For the text-containing cell, return its midpoint in [X, Y] coordinate format. 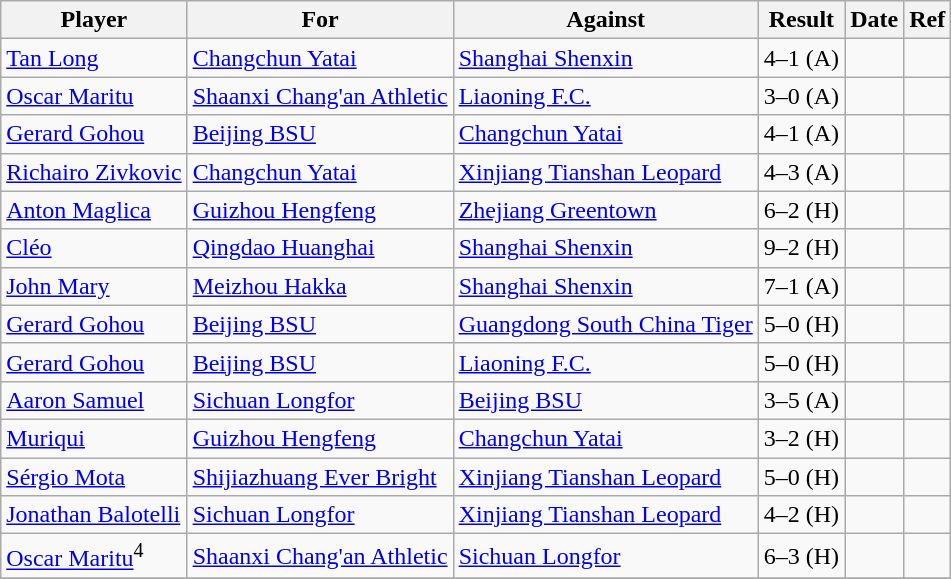
For [320, 20]
Zhejiang Greentown [606, 210]
Sérgio Mota [94, 477]
3–2 (H) [801, 438]
6–3 (H) [801, 556]
Shijiazhuang Ever Bright [320, 477]
Result [801, 20]
Qingdao Huanghai [320, 248]
Meizhou Hakka [320, 286]
John Mary [94, 286]
3–0 (A) [801, 96]
Muriqui [94, 438]
Aaron Samuel [94, 400]
Player [94, 20]
Date [874, 20]
6–2 (H) [801, 210]
Cléo [94, 248]
7–1 (A) [801, 286]
Anton Maglica [94, 210]
Guangdong South China Tiger [606, 324]
4–3 (A) [801, 172]
3–5 (A) [801, 400]
Oscar Maritu4 [94, 556]
Tan Long [94, 58]
9–2 (H) [801, 248]
Oscar Maritu [94, 96]
Ref [928, 20]
4–2 (H) [801, 515]
Richairo Zivkovic [94, 172]
Jonathan Balotelli [94, 515]
Against [606, 20]
